Pinpoint the cell where the given text exists, returning its (X, Y) midpoint coordinate. 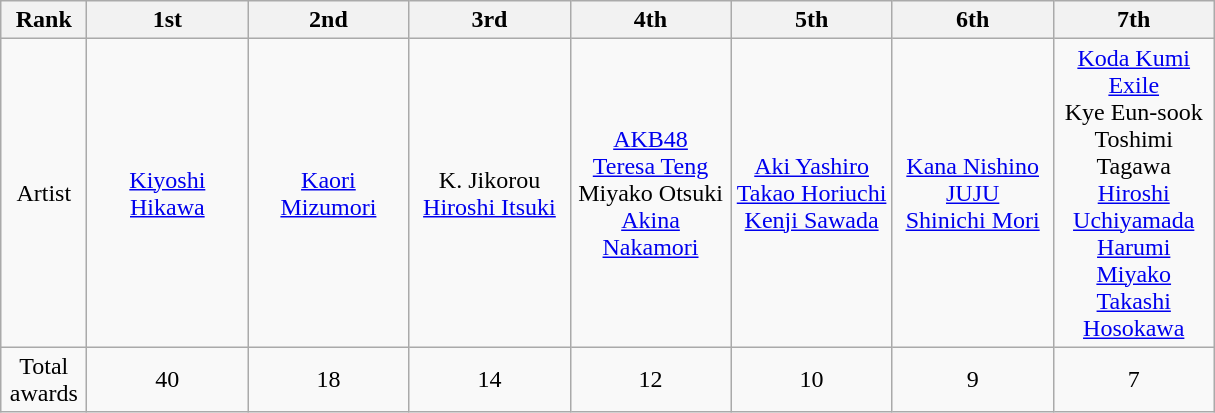
K. JikorouHiroshi Itsuki (490, 193)
9 (972, 380)
Kana NishinoJUJUShinichi Mori (972, 193)
Kiyoshi Hikawa (168, 193)
18 (328, 380)
12 (650, 380)
3rd (490, 20)
Koda KumiExileKye Eun-sookToshimi TagawaHiroshi UchiyamadaHarumi MiyakoTakashi Hosokawa (1134, 193)
AKB48Teresa TengMiyako OtsukiAkina Nakamori (650, 193)
7 (1134, 380)
Total awards (44, 380)
40 (168, 380)
Artist (44, 193)
Kaori Mizumori (328, 193)
7th (1134, 20)
6th (972, 20)
4th (650, 20)
14 (490, 380)
1st (168, 20)
Rank (44, 20)
2nd (328, 20)
5th (812, 20)
10 (812, 380)
Aki YashiroTakao HoriuchiKenji Sawada (812, 193)
